Extract the (x, y) coordinate from the center of the cell holding the provided text.  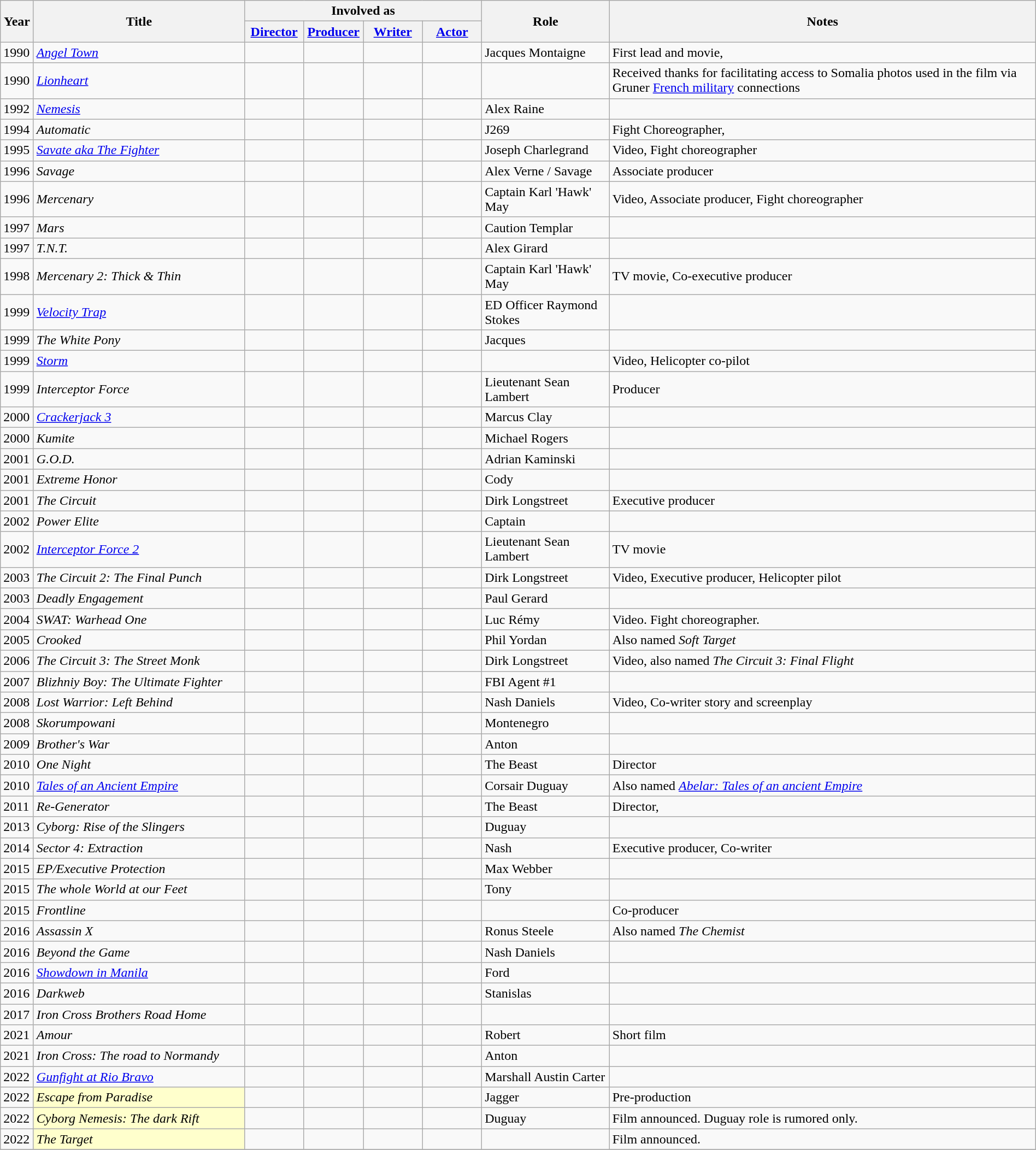
Mercenary 2: Thick & Thin (139, 276)
Darkweb (139, 993)
One Night (139, 765)
1995 (17, 150)
Nash (546, 848)
Also named The Chemist (822, 931)
Marcus Clay (546, 417)
Extreme Honor (139, 480)
Title (139, 21)
EP/Executive Protection (139, 869)
Video, Fight choreographer (822, 150)
Michael Rogers (546, 438)
2007 (17, 681)
2014 (17, 848)
Executive producer (822, 500)
First lead and movie, (822, 52)
Video. Fight choreographer. (822, 619)
1998 (17, 276)
Associate producer (822, 171)
Tales of an Ancient Empire (139, 786)
TV movie (822, 550)
Lionheart (139, 81)
Writer (392, 32)
Video, Associate producer, Fight choreographer (822, 199)
Deadly Engagement (139, 598)
Beyond the Game (139, 952)
T.N.T. (139, 248)
The whole World at our Feet (139, 889)
Blizhniy Boy: The Ultimate Fighter (139, 681)
Alex Verne / Savage (546, 171)
Cyborg: Rise of the Slingers (139, 827)
Velocity Trap (139, 311)
Phil Yordan (546, 640)
The White Pony (139, 340)
Amour (139, 1035)
Interceptor Force (139, 389)
Skorumpowani (139, 723)
1992 (17, 109)
Jacques (546, 340)
Cyborg Nemesis: The dark Rift (139, 1118)
Mercenary (139, 199)
2006 (17, 660)
Video, Executive producer, Helicopter pilot (822, 577)
Year (17, 21)
SWAT: Warhead One (139, 619)
The Circuit (139, 500)
Also named Soft Target (822, 640)
Interceptor Force 2 (139, 550)
1994 (17, 129)
Notes (822, 21)
Nemesis (139, 109)
Robert (546, 1035)
Power Elite (139, 521)
Captain (546, 521)
Pre-production (822, 1098)
Jagger (546, 1098)
FBI Agent #1 (546, 681)
Jacques Montaigne (546, 52)
TV movie, Co-executive producer (822, 276)
Savate aka The Fighter (139, 150)
2009 (17, 744)
2004 (17, 619)
Also named Abelar: Tales of an ancient Empire (822, 786)
Max Webber (546, 869)
Ford (546, 972)
The Circuit 3: The Street Monk (139, 660)
ED Officer Raymond Stokes (546, 311)
2013 (17, 827)
Iron Cross Brothers Road Home (139, 1015)
Involved as (363, 11)
2017 (17, 1015)
The Circuit 2: The Final Punch (139, 577)
Film announced. Duguay role is rumored only. (822, 1118)
The Target (139, 1139)
Luc Rémy (546, 619)
Mars (139, 227)
Joseph Charlegrand (546, 150)
Paul Gerard (546, 598)
Storm (139, 361)
Marshall Austin Carter (546, 1077)
Received thanks for facilitating access to Somalia photos used in the film via Gruner French military connections (822, 81)
Caution Templar (546, 227)
Kumite (139, 438)
Role (546, 21)
Montenegro (546, 723)
Stanislas (546, 993)
Gunfight at Rio Bravo (139, 1077)
2011 (17, 806)
Cody (546, 480)
Corsair Duguay (546, 786)
Video, Helicopter co-pilot (822, 361)
Short film (822, 1035)
Savage (139, 171)
J269 (546, 129)
Tony (546, 889)
2005 (17, 640)
Assassin X (139, 931)
Video, Co-writer story and screenplay (822, 703)
Fight Choreographer, (822, 129)
Ronus Steele (546, 931)
Co-producer (822, 910)
Angel Town (139, 52)
Showdown in Manila (139, 972)
Film announced. (822, 1139)
Frontline (139, 910)
Director, (822, 806)
Sector 4: Extraction (139, 848)
G.O.D. (139, 459)
Brother's War (139, 744)
Automatic (139, 129)
Video, also named The Circuit 3: Final Flight (822, 660)
Adrian Kaminski (546, 459)
Lost Warrior: Left Behind (139, 703)
Alex Girard (546, 248)
Actor (452, 32)
Crooked (139, 640)
Escape from Paradise (139, 1098)
Executive producer, Co-writer (822, 848)
Crackerjack 3 (139, 417)
Alex Raine (546, 109)
Iron Cross: The road to Normandy (139, 1056)
Re-Generator (139, 806)
